Scan for the cell matching the given text and deliver its (x, y) coordinate at center. 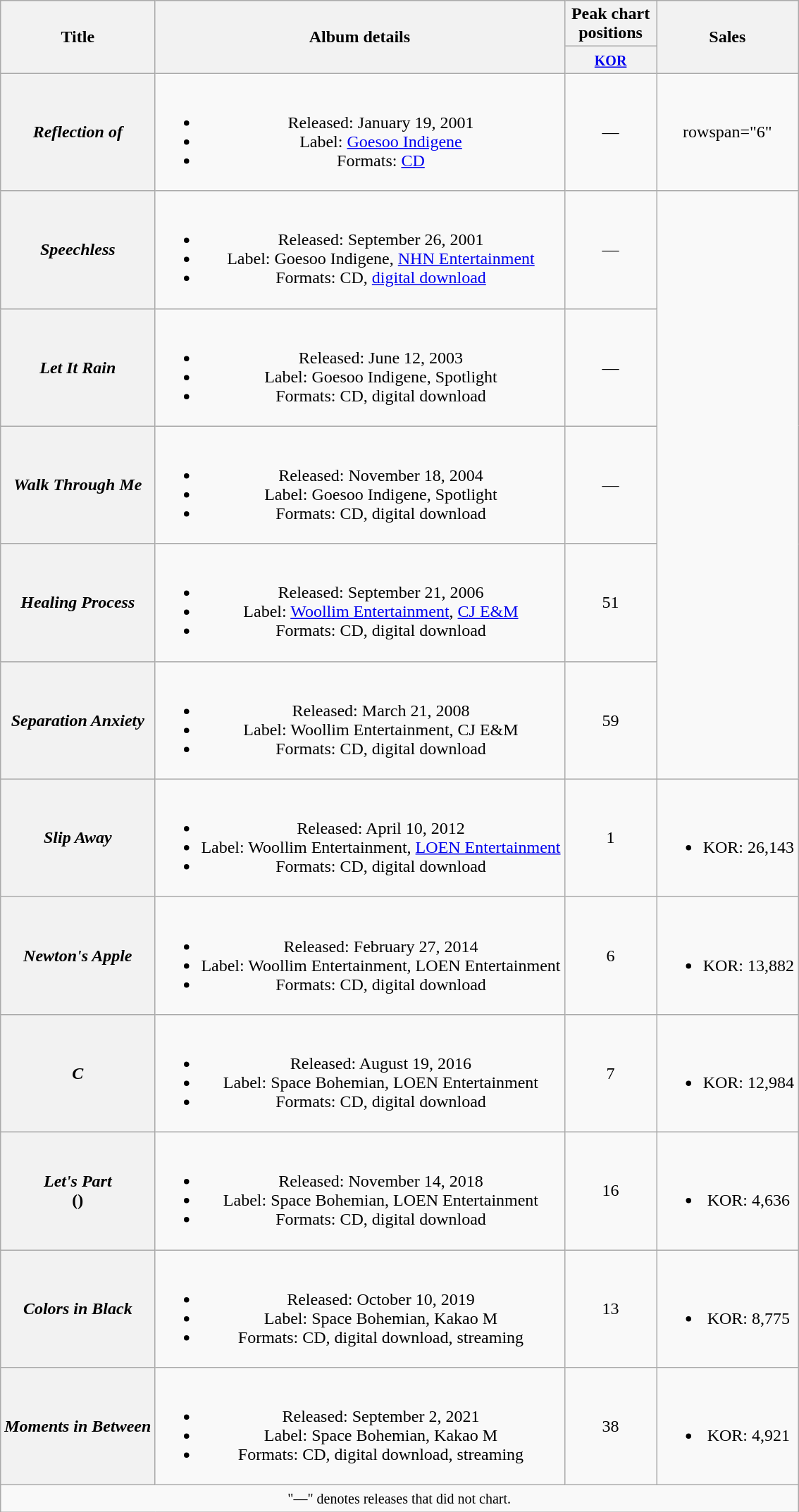
Speechless (78, 249)
Released: February 27, 2014Label: Woollim Entertainment, LOEN EntertainmentFormats: CD, digital download (359, 955)
Released: September 21, 2006Label: Woollim Entertainment, CJ E&MFormats: CD, digital download (359, 603)
Moments in Between (78, 1427)
Released: November 18, 2004Label: Goesoo Indigene, SpotlightFormats: CD, digital download (359, 485)
KOR: 4,921 (727, 1427)
1 (610, 838)
38 (610, 1427)
Title (78, 37)
51 (610, 603)
59 (610, 720)
16 (610, 1190)
Newton's Apple (78, 955)
Released: January 19, 2001Label: Goesoo IndigeneFormats: CD (359, 132)
Separation Anxiety (78, 720)
Released: April 10, 2012Label: Woollim Entertainment, LOEN EntertainmentFormats: CD, digital download (359, 838)
KOR: 12,984 (727, 1073)
"—" denotes releases that did not chart. (399, 1499)
Released: June 12, 2003Label: Goesoo Indigene, SpotlightFormats: CD, digital download (359, 368)
6 (610, 955)
Let's Part() (78, 1190)
Album details (359, 37)
13 (610, 1308)
Released: November 14, 2018Label: Space Bohemian, LOEN EntertainmentFormats: CD, digital download (359, 1190)
Colors in Black (78, 1308)
Sales (727, 37)
Healing Process (78, 603)
KOR: 26,143 (727, 838)
rowspan="6" (727, 132)
C (78, 1073)
KOR: 8,775 (727, 1308)
Peak chart positions (610, 24)
Let It Rain (78, 368)
Walk Through Me (78, 485)
KOR: 13,882 (727, 955)
Released: September 26, 2001Label: Goesoo Indigene, NHN EntertainmentFormats: CD, digital download (359, 249)
KOR (610, 60)
Reflection of (78, 132)
Slip Away (78, 838)
Released: October 10, 2019Label: Space Bohemian, Kakao MFormats: CD, digital download, streaming (359, 1308)
KOR: 4,636 (727, 1190)
Released: August 19, 2016Label: Space Bohemian, LOEN EntertainmentFormats: CD, digital download (359, 1073)
7 (610, 1073)
Released: March 21, 2008Label: Woollim Entertainment, CJ E&MFormats: CD, digital download (359, 720)
Released: September 2, 2021Label: Space Bohemian, Kakao MFormats: CD, digital download, streaming (359, 1427)
